Search for the cell housing the specified text and yield its [X, Y] center coordinate. 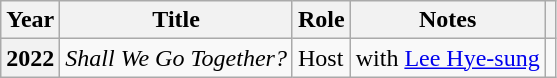
2022 [30, 58]
Shall We Go Together? [176, 58]
Host [321, 58]
Year [30, 20]
Notes [448, 20]
with Lee Hye-sung [448, 58]
Role [321, 20]
Title [176, 20]
